From the cell containing the given text, extract its center point as (X, Y) coordinate. 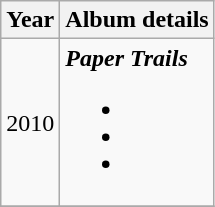
Year (30, 20)
Paper Trails (137, 122)
2010 (30, 122)
Album details (137, 20)
